From the cell containing the given text, extract its center point as (X, Y) coordinate. 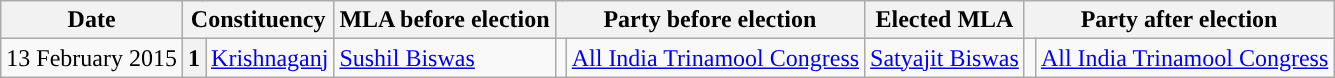
Constituency (258, 20)
MLA before election (444, 20)
13 February 2015 (92, 58)
Elected MLA (945, 20)
Party after election (1178, 20)
Krishnaganj (270, 58)
Sushil Biswas (444, 58)
Date (92, 20)
Party before election (710, 20)
Satyajit Biswas (945, 58)
1 (194, 58)
